Find where the given text appears and provide that cell's center as [X, Y] coordinate. 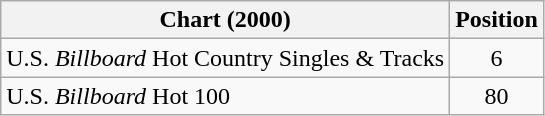
U.S. Billboard Hot 100 [226, 96]
Chart (2000) [226, 20]
Position [497, 20]
6 [497, 58]
80 [497, 96]
U.S. Billboard Hot Country Singles & Tracks [226, 58]
